Find where the given text appears and provide that cell's center as [X, Y] coordinate. 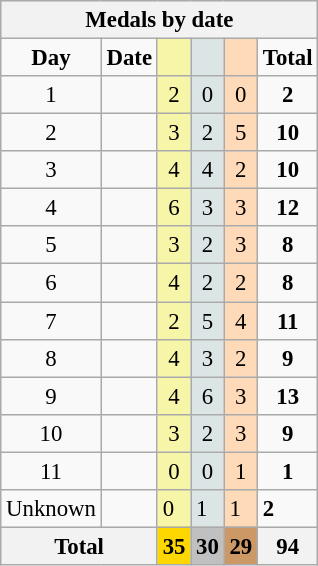
Medals by date [160, 20]
13 [287, 396]
29 [240, 546]
12 [287, 208]
Unknown [51, 509]
Date [129, 58]
94 [287, 546]
30 [208, 546]
7 [51, 321]
35 [174, 546]
Day [51, 58]
